Output the [x, y] coordinate of the center of the cell containing the given text.  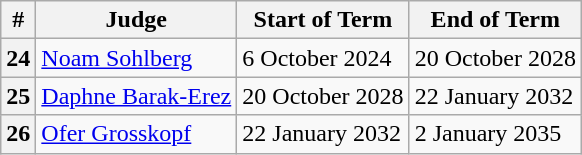
24 [18, 58]
Daphne Barak-Erez [136, 96]
25 [18, 96]
Start of Term [323, 20]
# [18, 20]
Judge [136, 20]
6 October 2024 [323, 58]
Ofer Grosskopf [136, 134]
Noam Sohlberg [136, 58]
2 January 2035 [495, 134]
End of Term [495, 20]
26 [18, 134]
